Determine the (X, Y) coordinate at the center of the cell enclosing the given text.  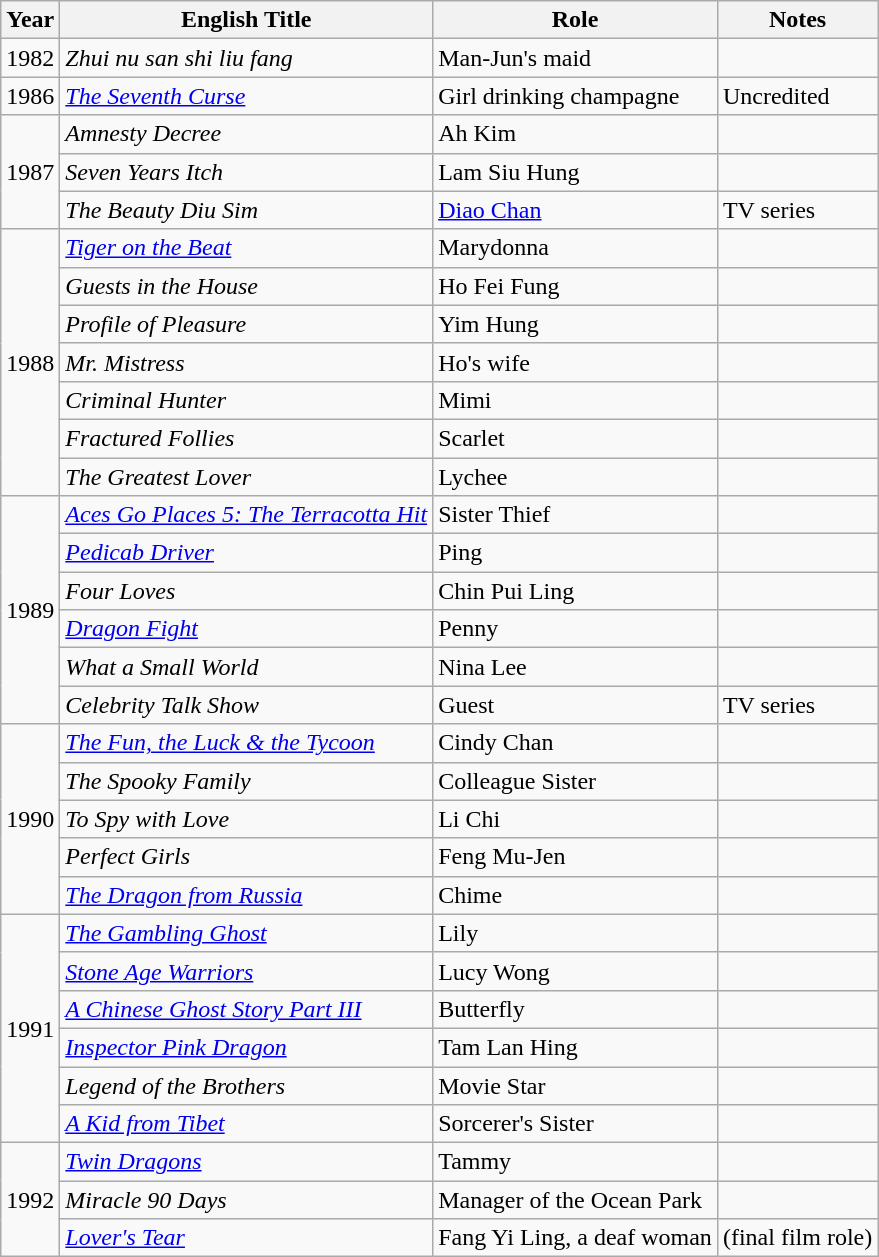
Perfect Girls (246, 857)
English Title (246, 20)
1989 (30, 610)
To Spy with Love (246, 819)
Uncredited (797, 96)
Lucy Wong (576, 971)
Ah Kim (576, 134)
Tam Lan Hing (576, 1047)
Ping (576, 553)
Yim Hung (576, 324)
Tiger on the Beat (246, 248)
Diao Chan (576, 210)
A Kid from Tibet (246, 1124)
Lychee (576, 477)
A Chinese Ghost Story Part III (246, 1009)
Movie Star (576, 1085)
Seven Years Itch (246, 172)
Role (576, 20)
Colleague Sister (576, 781)
Tammy (576, 1162)
Penny (576, 629)
Manager of the Ocean Park (576, 1200)
Guest (576, 705)
Ho Fei Fung (576, 286)
Criminal Hunter (246, 400)
Sister Thief (576, 515)
Lam Siu Hung (576, 172)
The Greatest Lover (246, 477)
Chime (576, 895)
Legend of the Brothers (246, 1085)
Aces Go Places 5: The Terracotta Hit (246, 515)
Twin Dragons (246, 1162)
1991 (30, 1028)
1987 (30, 172)
Chin Pui Ling (576, 591)
Year (30, 20)
1992 (30, 1200)
Butterfly (576, 1009)
1986 (30, 96)
Profile of Pleasure (246, 324)
The Beauty Diu Sim (246, 210)
Zhui nu san shi liu fang (246, 58)
Mr. Mistress (246, 362)
Sorcerer's Sister (576, 1124)
Marydonna (576, 248)
Miracle 90 Days (246, 1200)
Fractured Follies (246, 438)
Cindy Chan (576, 743)
Scarlet (576, 438)
Ho's wife (576, 362)
Lily (576, 933)
Inspector Pink Dragon (246, 1047)
The Gambling Ghost (246, 933)
Pedicab Driver (246, 553)
Dragon Fight (246, 629)
The Seventh Curse (246, 96)
The Fun, the Luck & the Tycoon (246, 743)
Notes (797, 20)
1988 (30, 362)
Girl drinking champagne (576, 96)
Li Chi (576, 819)
Fang Yi Ling, a deaf woman (576, 1238)
(final film role) (797, 1238)
1982 (30, 58)
Lover's Tear (246, 1238)
The Dragon from Russia (246, 895)
Man-Jun's maid (576, 58)
Celebrity Talk Show (246, 705)
What a Small World (246, 667)
1990 (30, 819)
Four Loves (246, 591)
The Spooky Family (246, 781)
Stone Age Warriors (246, 971)
Guests in the House (246, 286)
Mimi (576, 400)
Nina Lee (576, 667)
Feng Mu-Jen (576, 857)
Amnesty Decree (246, 134)
